Determine the [X, Y] coordinate at the center of the cell enclosing the given text.  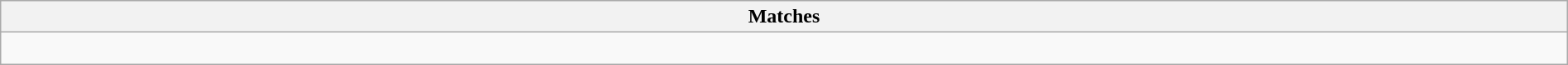
Matches [784, 17]
